Output the (X, Y) coordinate of the center of the cell containing the given text.  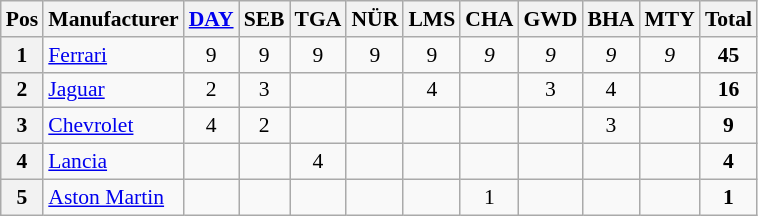
DAY (212, 19)
MTY (669, 19)
BHA (610, 19)
Aston Martin (113, 197)
LMS (432, 19)
SEB (264, 19)
Lancia (113, 162)
Pos (22, 19)
5 (22, 197)
Chevrolet (113, 126)
Jaguar (113, 90)
GWD (550, 19)
Total (728, 19)
Manufacturer (113, 19)
45 (728, 55)
Ferrari (113, 55)
16 (728, 90)
TGA (318, 19)
NÜR (374, 19)
CHA (489, 19)
